Determine the (X, Y) coordinate at the center of the cell enclosing the given text.  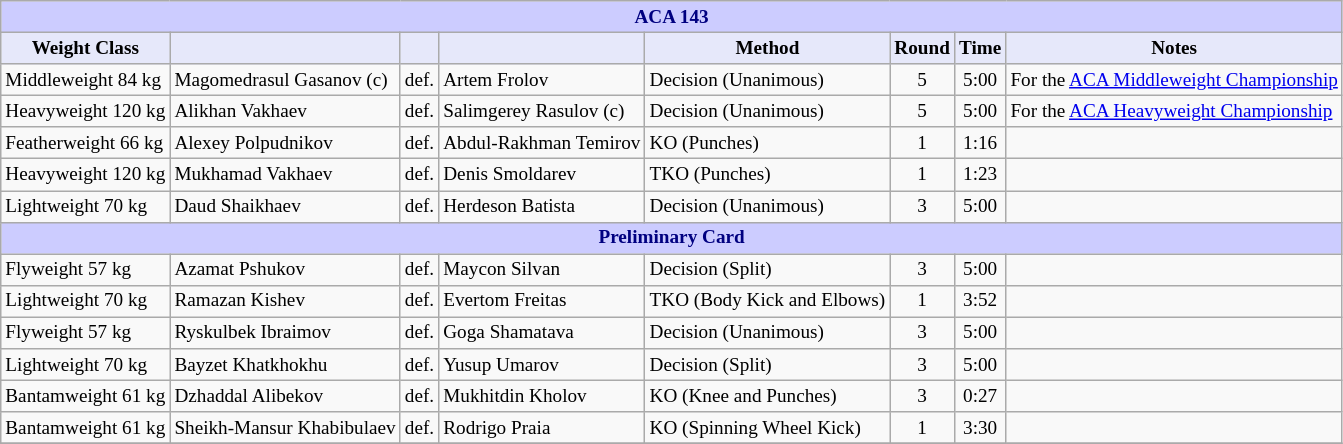
Featherweight 66 kg (86, 143)
Weight Class (86, 48)
Maycon Silvan (542, 270)
TKO (Body Kick and Elbows) (768, 301)
Azamat Pshukov (285, 270)
0:27 (980, 396)
For the ACA Heavyweight Championship (1174, 111)
Alikhan Vakhaev (285, 111)
Evertom Freitas (542, 301)
Herdeson Batista (542, 206)
Notes (1174, 48)
Alexey Polpudnikov (285, 143)
1:16 (980, 143)
KO (Spinning Wheel Kick) (768, 428)
Round (922, 48)
Dzhaddal Alibekov (285, 396)
ACA 143 (672, 17)
Ryskulbek Ibraimov (285, 333)
TKO (Punches) (768, 175)
Magomedrasul Gasanov (c) (285, 80)
3:30 (980, 428)
Mukhitdin Kholov (542, 396)
KO (Knee and Punches) (768, 396)
Sheikh-Mansur Khabibulaev (285, 428)
Bayzet Khatkhokhu (285, 365)
Time (980, 48)
Artem Frolov (542, 80)
Goga Shamatava (542, 333)
Middleweight 84 kg (86, 80)
Yusup Umarov (542, 365)
Mukhamad Vakhaev (285, 175)
Ramazan Kishev (285, 301)
3:52 (980, 301)
Salimgerey Rasulov (c) (542, 111)
Denis Smoldarev (542, 175)
KO (Punches) (768, 143)
Method (768, 48)
1:23 (980, 175)
Preliminary Card (672, 238)
Abdul-Rakhman Temirov (542, 143)
For the ACA Middleweight Championship (1174, 80)
Daud Shaikhaev (285, 206)
Rodrigo Praia (542, 428)
